Provide the (X, Y) coordinate of the cell's center where the given text is located.  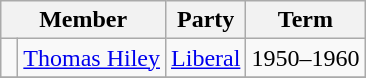
1950–1960 (306, 58)
Liberal (206, 58)
Party (206, 20)
Member (84, 20)
Term (306, 20)
Thomas Hiley (92, 58)
